Return (X, Y) of the center of cell containing provided text 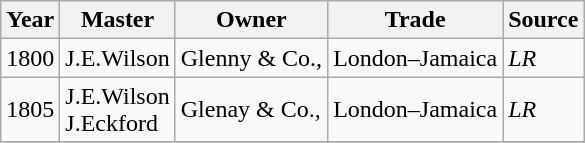
Year (30, 20)
Master (118, 20)
1805 (30, 110)
J.E.Wilson (118, 58)
Glenny & Co., (251, 58)
Source (544, 20)
Glenay & Co., (251, 110)
1800 (30, 58)
Trade (416, 20)
Owner (251, 20)
J.E.WilsonJ.Eckford (118, 110)
